Extract the [x, y] coordinate from the center of the cell holding the provided text.  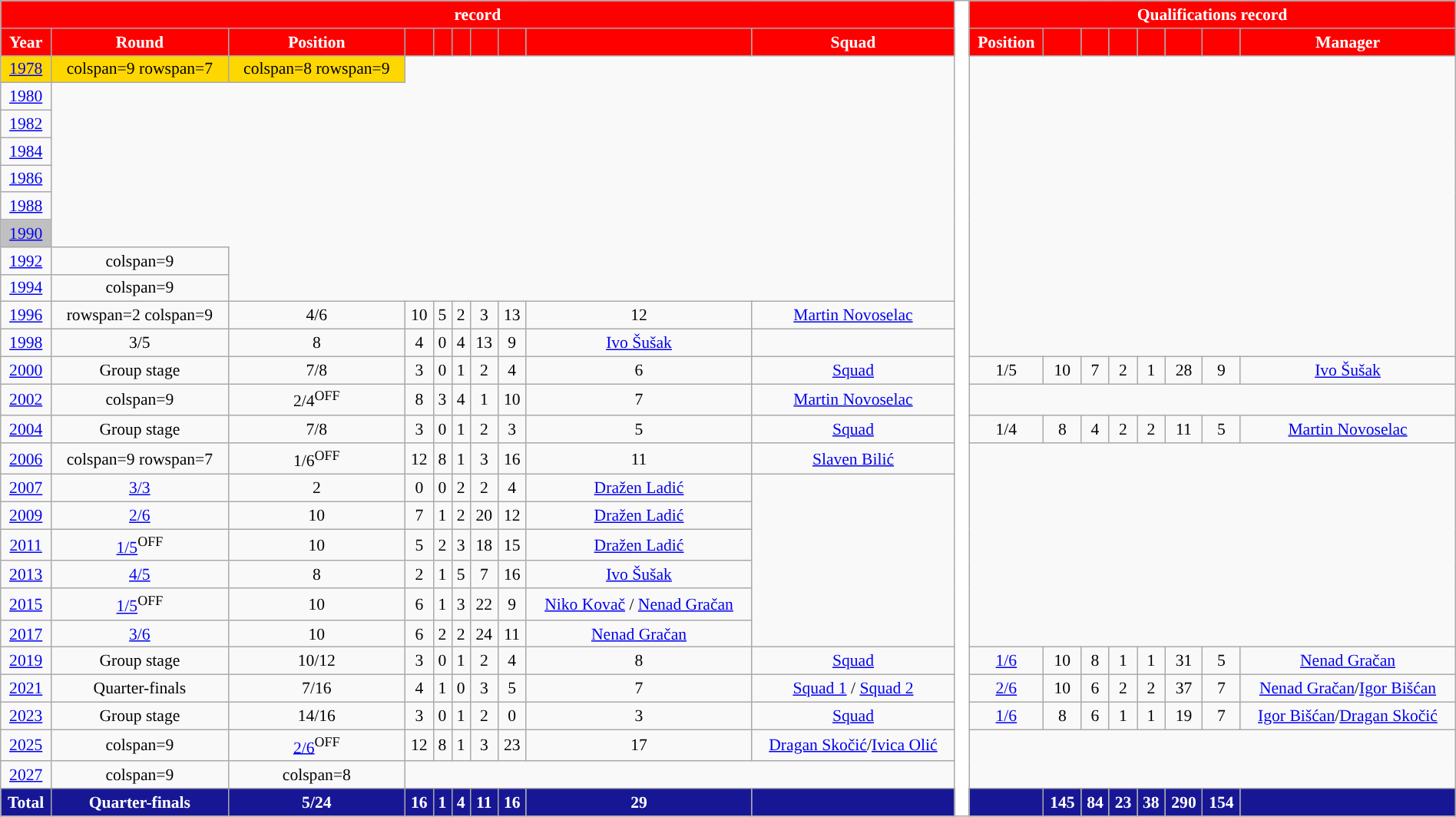
1990 [26, 233]
2009 [26, 516]
4/6 [316, 316]
19 [1184, 716]
18 [484, 545]
28 [1184, 370]
Round [140, 42]
2017 [26, 634]
1986 [26, 179]
2/4OFF [316, 399]
290 [1184, 802]
84 [1095, 802]
Manager [1348, 42]
15 [512, 545]
2021 [26, 689]
rowspan=2 colspan=9 [140, 316]
29 [639, 802]
Slaven Bilić [853, 459]
2007 [26, 488]
1978 [26, 69]
3/6 [140, 634]
Niko Kovač / Nenad Gračan [639, 604]
2006 [26, 459]
1984 [26, 151]
1988 [26, 207]
2019 [26, 661]
2015 [26, 604]
Igor Bišćan/Dragan Skočić [1348, 716]
5/24 [316, 802]
1992 [26, 261]
Nenad Gračan/Igor Bišćan [1348, 689]
record [478, 15]
14/16 [316, 716]
1/4 [1006, 429]
2013 [26, 575]
2/6OFF [316, 745]
colspan=8 rowspan=9 [316, 69]
2023 [26, 716]
3/3 [140, 488]
10/12 [316, 661]
2025 [26, 745]
2011 [26, 545]
1/6OFF [316, 459]
4/5 [140, 575]
3/5 [140, 343]
7/16 [316, 689]
colspan=8 [316, 775]
24 [484, 634]
2000 [26, 370]
Dragan Skočić/Ivica Olić [853, 745]
1998 [26, 343]
37 [1184, 689]
Squad 1 / Squad 2 [853, 689]
2027 [26, 775]
2004 [26, 429]
Total [26, 802]
1980 [26, 97]
20 [484, 516]
154 [1221, 802]
Year [26, 42]
2002 [26, 399]
1982 [26, 124]
145 [1063, 802]
38 [1151, 802]
1/5 [1006, 370]
1994 [26, 288]
22 [484, 604]
31 [1184, 661]
17 [639, 745]
Qualifications record [1212, 15]
1996 [26, 316]
